Output the [X, Y] coordinate of the center of the cell containing the given text.  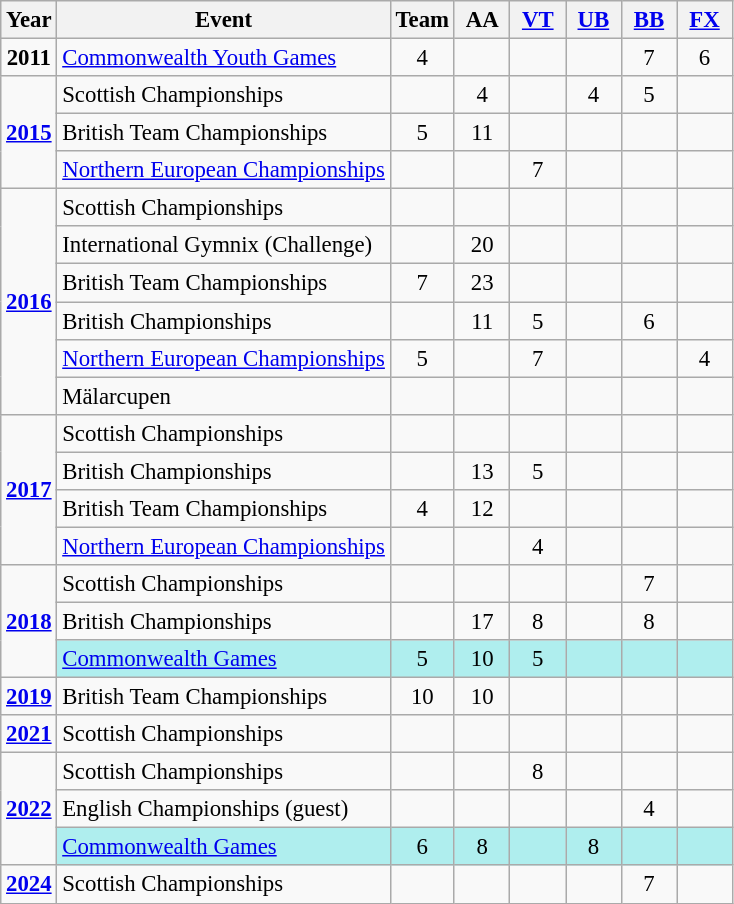
12 [482, 509]
FX [705, 20]
2024 [29, 885]
13 [482, 471]
UB [594, 20]
2018 [29, 622]
AA [482, 20]
23 [482, 283]
2011 [29, 58]
Event [224, 20]
English Championships (guest) [224, 809]
Year [29, 20]
Commonwealth Youth Games [224, 58]
2019 [29, 697]
17 [482, 621]
2016 [29, 302]
International Gymnix (Challenge) [224, 245]
Team [422, 20]
20 [482, 245]
2021 [29, 734]
Mälarcupen [224, 396]
BB [649, 20]
2017 [29, 489]
2022 [29, 810]
2015 [29, 132]
VT [538, 20]
